From the cell containing the given text, extract its center point as (X, Y) coordinate. 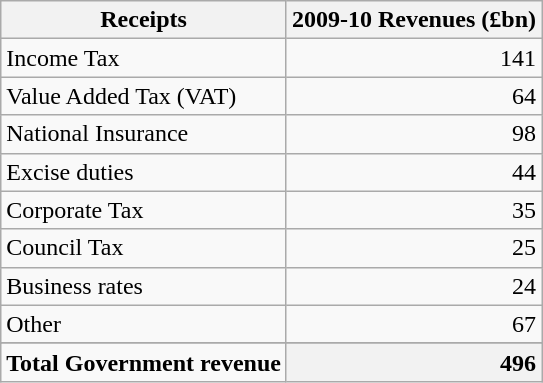
25 (414, 248)
Corporate Tax (144, 210)
Business rates (144, 286)
44 (414, 172)
Other (144, 324)
Receipts (144, 20)
Income Tax (144, 58)
2009-10 Revenues (£bn) (414, 20)
35 (414, 210)
Value Added Tax (VAT) (144, 96)
496 (414, 362)
141 (414, 58)
Total Government revenue (144, 362)
64 (414, 96)
67 (414, 324)
National Insurance (144, 134)
Council Tax (144, 248)
Excise duties (144, 172)
24 (414, 286)
98 (414, 134)
